For the text-containing cell, return its midpoint in [x, y] coordinate format. 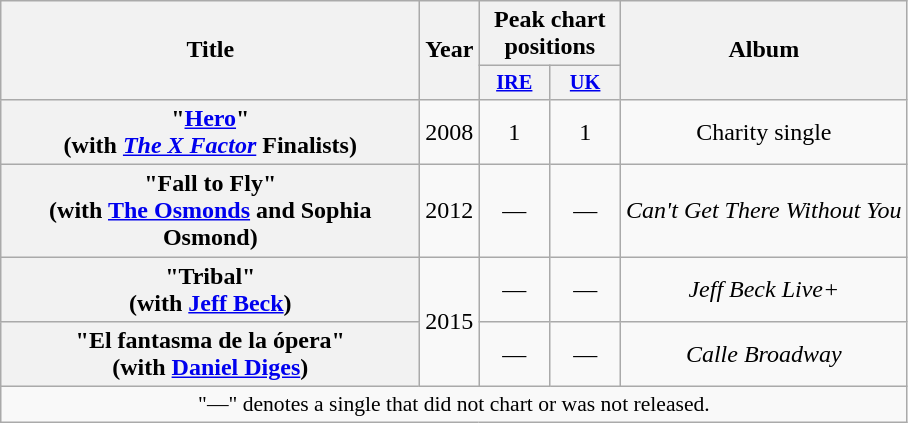
Calle Broadway [764, 354]
"—" denotes a single that did not chart or was not released. [454, 405]
Album [764, 50]
Year [450, 50]
2015 [450, 322]
Can't Get There Without You [764, 211]
Charity single [764, 132]
"Tribal"(with Jeff Beck) [210, 290]
"Fall to Fly"(with The Osmonds and Sophia Osmond) [210, 211]
Jeff Beck Live+ [764, 290]
2012 [450, 211]
UK [586, 83]
"El fantasma de la ópera"(with Daniel Diges) [210, 354]
2008 [450, 132]
IRE [514, 83]
Peak chart positions [550, 34]
"Hero"(with The X Factor Finalists) [210, 132]
Title [210, 50]
